For the text-containing cell, return its midpoint in (x, y) coordinate format. 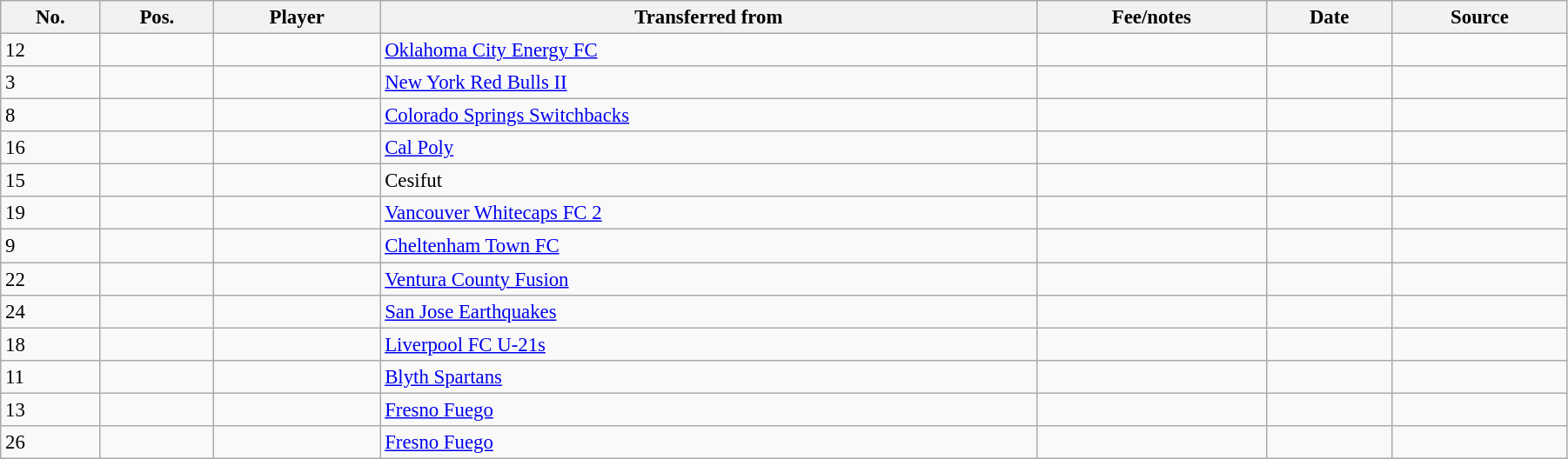
8 (50, 116)
Cheltenham Town FC (708, 246)
Blyth Spartans (708, 376)
16 (50, 148)
Player (298, 17)
Date (1330, 17)
Liverpool FC U-21s (708, 344)
Oklahoma City Energy FC (708, 50)
New York Red Bulls II (708, 83)
15 (50, 181)
Pos. (157, 17)
9 (50, 246)
Ventura County Fusion (708, 279)
24 (50, 311)
18 (50, 344)
19 (50, 213)
13 (50, 409)
Source (1479, 17)
Fee/notes (1152, 17)
12 (50, 50)
22 (50, 279)
11 (50, 376)
26 (50, 442)
Vancouver Whitecaps FC 2 (708, 213)
No. (50, 17)
Cesifut (708, 181)
Colorado Springs Switchbacks (708, 116)
Cal Poly (708, 148)
3 (50, 83)
Transferred from (708, 17)
San Jose Earthquakes (708, 311)
